Detect which cell encompasses the target text, then output its [X, Y] center coordinate. 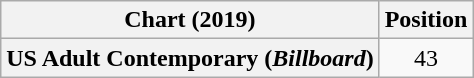
US Adult Contemporary (Billboard) [190, 58]
Position [426, 20]
43 [426, 58]
Chart (2019) [190, 20]
